Return the (x, y) coordinate for the center point of the cell that contains the specified text.  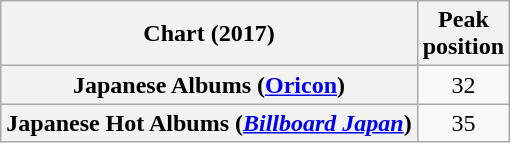
Japanese Albums (Oricon) (209, 85)
35 (463, 123)
Chart (2017) (209, 34)
Peakposition (463, 34)
Japanese Hot Albums (Billboard Japan) (209, 123)
32 (463, 85)
